Return [x, y] of the center of cell containing provided text 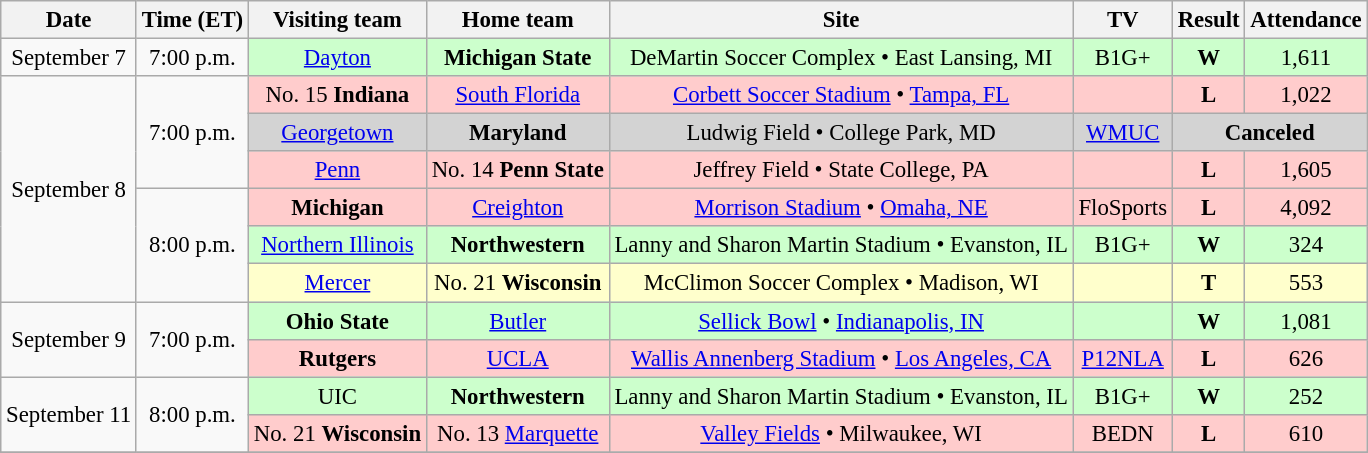
Canceled [1270, 133]
Result [1208, 20]
T [1208, 283]
September 7 [69, 58]
BEDN [1122, 433]
Rutgers [337, 358]
Georgetown [337, 133]
1,611 [1306, 58]
Wallis Annenberg Stadium • Los Angeles, CA [841, 358]
McClimon Soccer Complex • Madison, WI [841, 283]
324 [1306, 245]
UCLA [518, 358]
Northern Illinois [337, 245]
Site [841, 20]
Creighton [518, 208]
WMUC [1122, 133]
Valley Fields • Milwaukee, WI [841, 433]
Attendance [1306, 20]
Maryland [518, 133]
1,081 [1306, 321]
553 [1306, 283]
Sellick Bowl • Indianapolis, IN [841, 321]
Michigan State [518, 58]
DeMartin Soccer Complex • East Lansing, MI [841, 58]
Penn [337, 170]
4,092 [1306, 208]
No. 15 Indiana [337, 95]
September 8 [69, 189]
Time (ET) [192, 20]
September 11 [69, 414]
252 [1306, 396]
Mercer [337, 283]
UIC [337, 396]
South Florida [518, 95]
Butler [518, 321]
Morrison Stadium • Omaha, NE [841, 208]
Home team [518, 20]
610 [1306, 433]
FloSports [1122, 208]
No. 14 Penn State [518, 170]
Corbett Soccer Stadium • Tampa, FL [841, 95]
Dayton [337, 58]
1,022 [1306, 95]
P12NLA [1122, 358]
No. 13 Marquette [518, 433]
Ohio State [337, 321]
September 9 [69, 340]
Michigan [337, 208]
Ludwig Field • College Park, MD [841, 133]
1,605 [1306, 170]
Jeffrey Field • State College, PA [841, 170]
Date [69, 20]
626 [1306, 358]
TV [1122, 20]
Visiting team [337, 20]
